Output the [X, Y] coordinate of the center of the cell containing the given text.  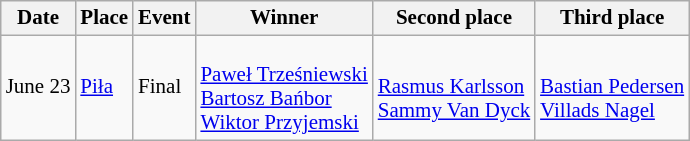
Rasmus KarlssonSammy Van Dyck [454, 88]
Winner [284, 18]
Second place [454, 18]
Event [164, 18]
Place [104, 18]
Piła [104, 88]
Date [38, 18]
Third place [612, 18]
Final [164, 88]
Paweł TrześniewskiBartosz BańborWiktor Przyjemski [284, 88]
June 23 [38, 88]
Bastian PedersenVillads Nagel [612, 88]
